Return (x, y) of the center of cell containing provided text 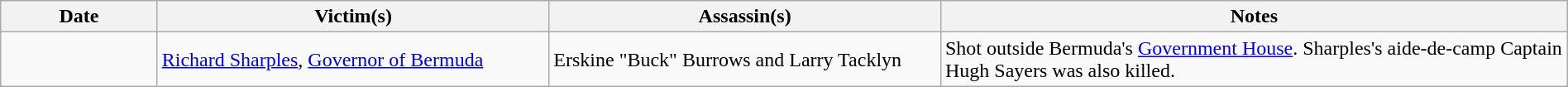
Assassin(s) (745, 17)
Shot outside Bermuda's Government House. Sharples's aide-de-camp Captain Hugh Sayers was also killed. (1254, 60)
Richard Sharples, Governor of Bermuda (353, 60)
Erskine "Buck" Burrows and Larry Tacklyn (745, 60)
Notes (1254, 17)
Date (79, 17)
Victim(s) (353, 17)
